Extract the (X, Y) coordinate from the center of the cell holding the provided text.  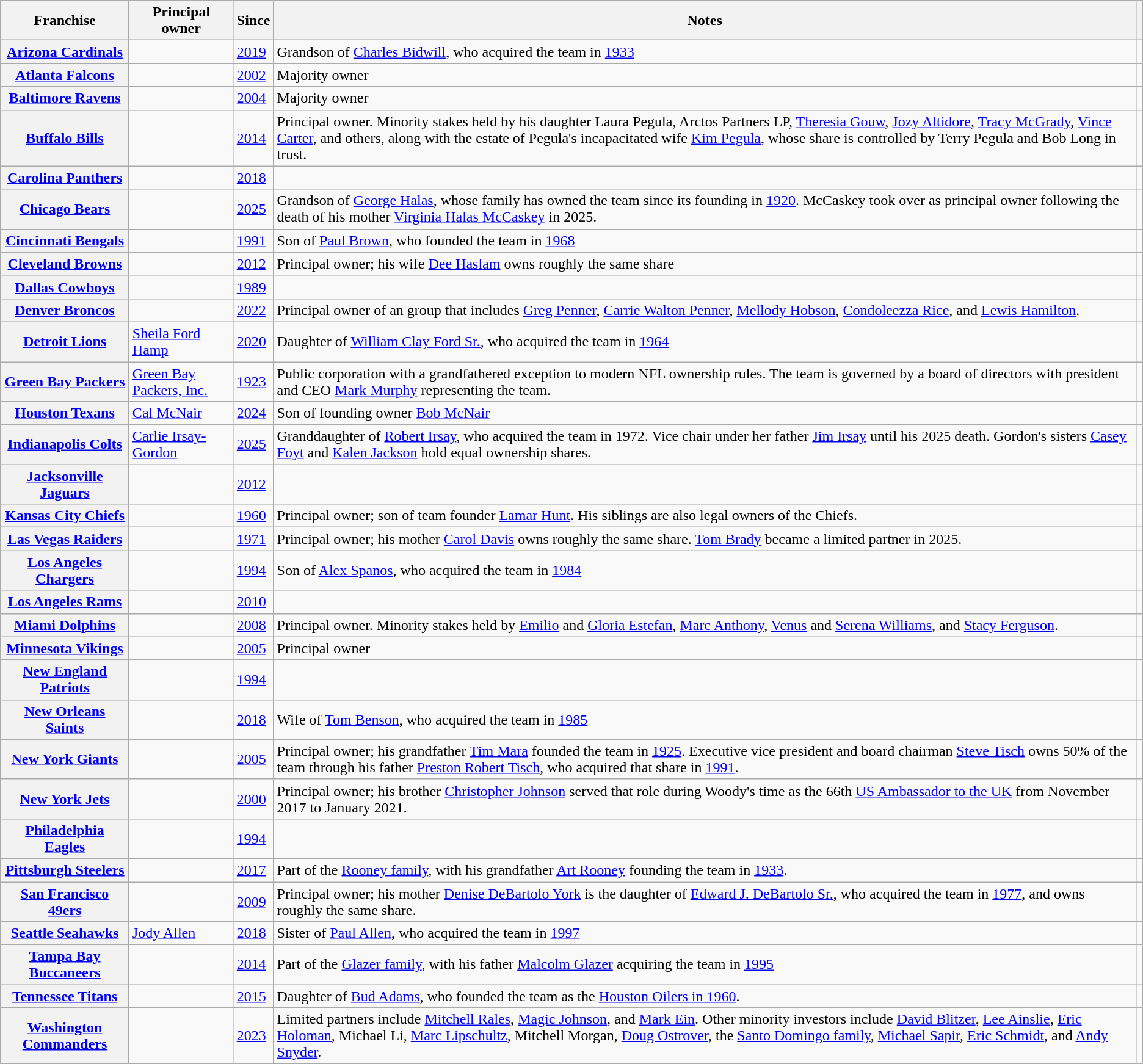
Tennessee Titans (65, 996)
Daughter of Bud Adams, who founded the team as the Houston Oilers in 1960. (705, 996)
Daughter of William Clay Ford Sr., who acquired the team in 1964 (705, 342)
Cleveland Browns (65, 264)
Since (253, 21)
Principal owner. Minority stakes held by Emilio and Gloria Estefan, Marc Anthony, Venus and Serena Williams, and Stacy Ferguson. (705, 625)
Cal McNair (181, 413)
Principal owner; his wife Dee Haslam owns roughly the same share (705, 264)
Miami Dolphins (65, 625)
Principal owner; son of team founder Lamar Hunt. His siblings are also legal owners of the Chiefs. (705, 516)
Los Angeles Chargers (65, 570)
Grandson of Charles Bidwill, who acquired the team in 1933 (705, 52)
Denver Broncos (65, 310)
Notes (705, 21)
Tampa Bay Buccaneers (65, 964)
Jody Allen (181, 933)
Carolina Panthers (65, 178)
Son of Paul Brown, who founded the team in 1968 (705, 241)
2024 (253, 413)
Principal owner of an group that includes Greg Penner, Carrie Walton Penner, Mellody Hobson, Condoleezza Rice, and Lewis Hamilton. (705, 310)
1991 (253, 241)
Dallas Cowboys (65, 287)
New York Giants (65, 759)
Jacksonville Jaguars (65, 485)
2019 (253, 52)
Kansas City Chiefs (65, 516)
San Francisco 49ers (65, 901)
Part of the Rooney family, with his grandfather Art Rooney founding the team in 1933. (705, 870)
2023 (253, 1036)
Buffalo Bills (65, 138)
Carlie Irsay-Gordon (181, 444)
1989 (253, 287)
Cincinnati Bengals (65, 241)
2017 (253, 870)
2010 (253, 602)
Part of the Glazer family, with his father Malcolm Glazer acquiring the team in 1995 (705, 964)
Principal owner; his mother Carol Davis owns roughly the same share. Tom Brady became a limited partner in 2025. (705, 539)
Las Vegas Raiders (65, 539)
Pittsburgh Steelers (65, 870)
New Orleans Saints (65, 719)
Atlanta Falcons (65, 75)
2000 (253, 798)
Houston Texans (65, 413)
Franchise (65, 21)
Wife of Tom Benson, who acquired the team in 1985 (705, 719)
2002 (253, 75)
2009 (253, 901)
Green Bay Packers (65, 381)
Indianapolis Colts (65, 444)
New England Patriots (65, 680)
1923 (253, 381)
2015 (253, 996)
2004 (253, 98)
1960 (253, 516)
Son of founding owner Bob McNair (705, 413)
Philadelphia Eagles (65, 839)
Sheila Ford Hamp (181, 342)
New York Jets (65, 798)
2020 (253, 342)
Minnesota Vikings (65, 648)
Sister of Paul Allen, who acquired the team in 1997 (705, 933)
Son of Alex Spanos, who acquired the team in 1984 (705, 570)
Washington Commanders (65, 1036)
Los Angeles Rams (65, 602)
2022 (253, 310)
Green Bay Packers, Inc. (181, 381)
Seattle Seahawks (65, 933)
Arizona Cardinals (65, 52)
Chicago Bears (65, 209)
2008 (253, 625)
Baltimore Ravens (65, 98)
Detroit Lions (65, 342)
1971 (253, 539)
